Capture the cell that displays the provided text and extract its [x, y] central coordinate. 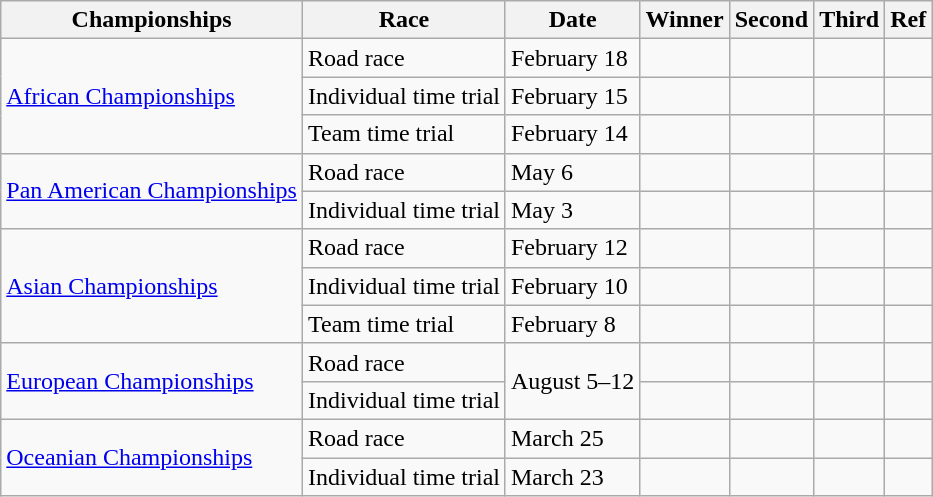
Pan American Championships [152, 191]
February 8 [572, 324]
March 25 [572, 438]
African Championships [152, 96]
Winner [684, 20]
August 5–12 [572, 381]
Third [850, 20]
February 18 [572, 58]
February 14 [572, 134]
May 3 [572, 210]
Race [404, 20]
February 15 [572, 96]
European Championships [152, 381]
Date [572, 20]
Second [771, 20]
Asian Championships [152, 286]
February 10 [572, 286]
May 6 [572, 172]
Ref [908, 20]
Oceanian Championships [152, 457]
February 12 [572, 248]
Championships [152, 20]
March 23 [572, 477]
